Provide the [X, Y] coordinate of the cell's center where the given text is located.  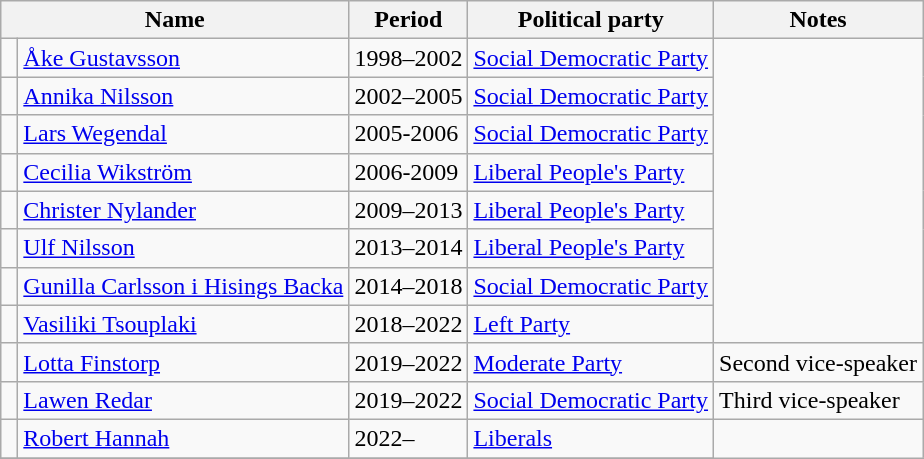
Annika Nilsson [184, 96]
Period [408, 20]
Gunilla Carlsson i Hisings Backa [184, 286]
Second vice-speaker [818, 362]
2005-2006 [408, 134]
Notes [818, 20]
2006-2009 [408, 172]
2022– [408, 438]
2013–2014 [408, 248]
Name [175, 20]
2009–2013 [408, 210]
Lotta Finstorp [184, 362]
Lars Wegendal [184, 134]
Liberals [591, 438]
Christer Nylander [184, 210]
1998–2002 [408, 58]
Åke Gustavsson [184, 58]
2014–2018 [408, 286]
2002–2005 [408, 96]
Ulf Nilsson [184, 248]
2018–2022 [408, 324]
Political party [591, 20]
Vasiliki Tsouplaki [184, 324]
Third vice-speaker [818, 400]
Lawen Redar [184, 400]
Moderate Party [591, 362]
Left Party [591, 324]
Cecilia Wikström [184, 172]
Robert Hannah [184, 438]
